From the cell containing the given text, extract its center point as [X, Y] coordinate. 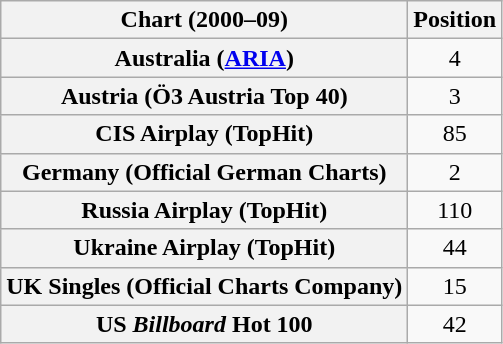
44 [455, 248]
2 [455, 172]
Austria (Ö3 Austria Top 40) [204, 96]
Australia (ARIA) [204, 58]
42 [455, 324]
UK Singles (Official Charts Company) [204, 286]
85 [455, 134]
CIS Airplay (TopHit) [204, 134]
15 [455, 286]
Ukraine Airplay (TopHit) [204, 248]
110 [455, 210]
Position [455, 20]
Chart (2000–09) [204, 20]
3 [455, 96]
Germany (Official German Charts) [204, 172]
Russia Airplay (TopHit) [204, 210]
US Billboard Hot 100 [204, 324]
4 [455, 58]
